Pinpoint the cell where the given text exists, returning its [x, y] midpoint coordinate. 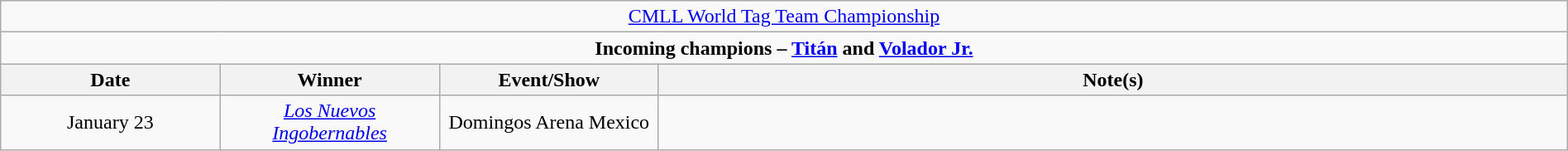
Note(s) [1113, 80]
Los Nuevos Ingobernables [329, 123]
Date [111, 80]
Incoming champions – Titán and Volador Jr. [784, 48]
Domingos Arena Mexico [549, 123]
CMLL World Tag Team Championship [784, 17]
Event/Show [549, 80]
January 23 [111, 123]
Winner [329, 80]
